Search for the cell housing the specified text and yield its (X, Y) center coordinate. 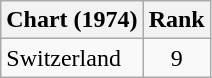
9 (176, 58)
Rank (176, 20)
Chart (1974) (72, 20)
Switzerland (72, 58)
